Determine the [X, Y] coordinate at the center of the cell enclosing the given text.  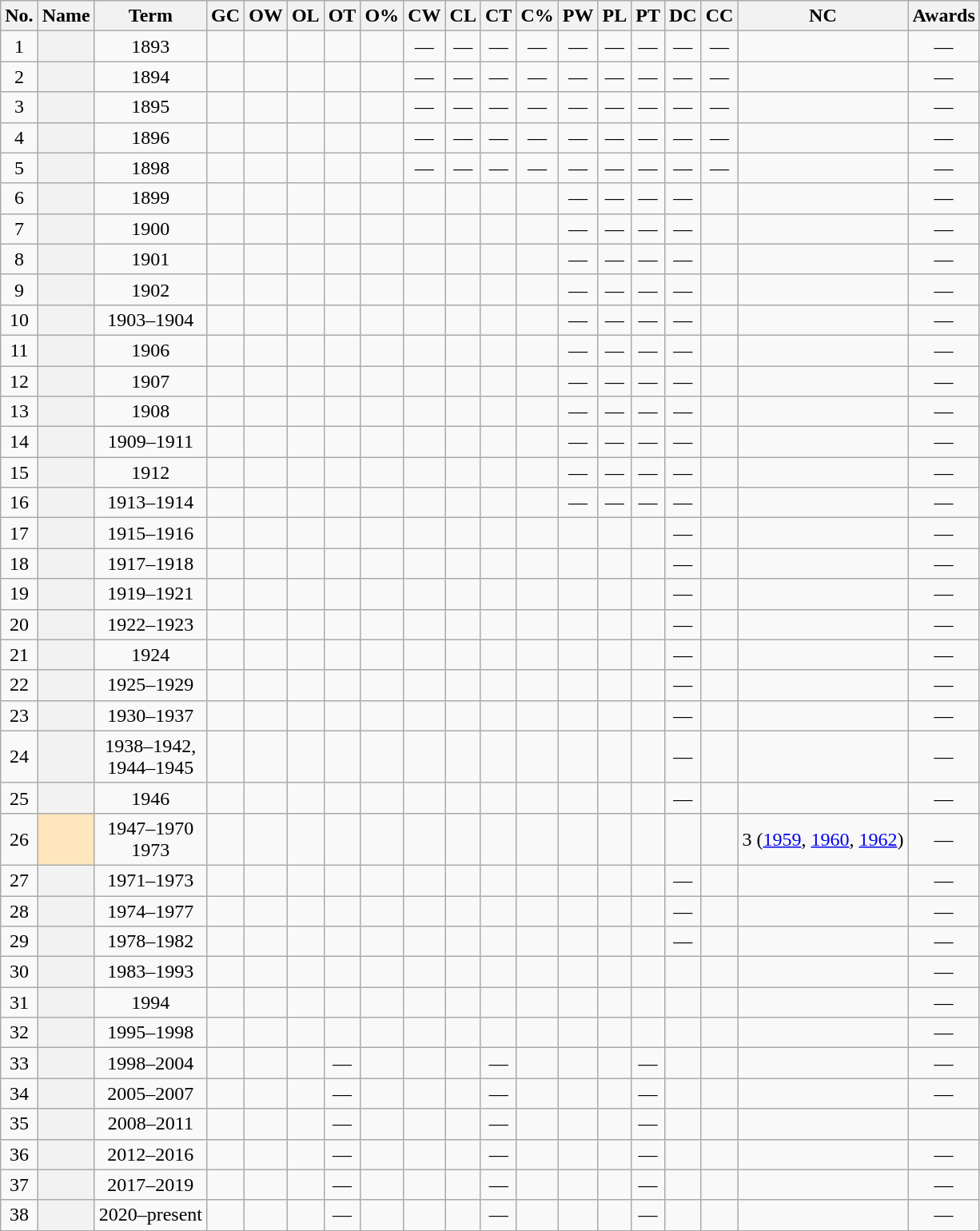
1903–1904 [150, 320]
13 [19, 412]
1971–1973 [150, 880]
22 [19, 685]
Name [66, 16]
25 [19, 798]
34 [19, 1094]
1900 [150, 229]
1995–1998 [150, 1033]
OL [305, 16]
2012–2016 [150, 1154]
17 [19, 533]
24 [19, 756]
3 [19, 107]
8 [19, 259]
29 [19, 942]
15 [19, 472]
2008–2011 [150, 1124]
1896 [150, 137]
1902 [150, 289]
38 [19, 1215]
PL [615, 16]
11 [19, 350]
2 [19, 77]
1893 [150, 46]
26 [19, 839]
1 [19, 46]
No. [19, 16]
C% [537, 16]
1912 [150, 472]
28 [19, 910]
1898 [150, 168]
1947–19701973 [150, 839]
2020–present [150, 1215]
1922–1923 [150, 624]
1938–1942,1944–1945 [150, 756]
1907 [150, 381]
1915–1916 [150, 533]
OW [266, 16]
12 [19, 381]
18 [19, 564]
33 [19, 1063]
1978–1982 [150, 942]
1930–1937 [150, 715]
1919–1921 [150, 594]
1908 [150, 412]
23 [19, 715]
NC [823, 16]
1925–1929 [150, 685]
Awards [943, 16]
10 [19, 320]
1946 [150, 798]
27 [19, 880]
PW [578, 16]
3 (1959, 1960, 1962) [823, 839]
1994 [150, 1002]
2017–2019 [150, 1185]
7 [19, 229]
32 [19, 1033]
2005–2007 [150, 1094]
20 [19, 624]
CT [498, 16]
OT [342, 16]
CC [719, 16]
1913–1914 [150, 503]
4 [19, 137]
5 [19, 168]
1899 [150, 198]
14 [19, 442]
1917–1918 [150, 564]
37 [19, 1185]
19 [19, 594]
1901 [150, 259]
1895 [150, 107]
CW [424, 16]
PT [648, 16]
1998–2004 [150, 1063]
30 [19, 972]
21 [19, 655]
CL [463, 16]
GC [225, 16]
Term [150, 16]
1983–1993 [150, 972]
1894 [150, 77]
1924 [150, 655]
9 [19, 289]
1906 [150, 350]
1909–1911 [150, 442]
16 [19, 503]
6 [19, 198]
31 [19, 1002]
36 [19, 1154]
DC [683, 16]
O% [382, 16]
1974–1977 [150, 910]
35 [19, 1124]
